For the text-containing cell, return its midpoint in [X, Y] coordinate format. 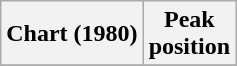
Chart (1980) [72, 34]
Peak position [189, 34]
